Scan for the cell matching the given text and deliver its (x, y) coordinate at center. 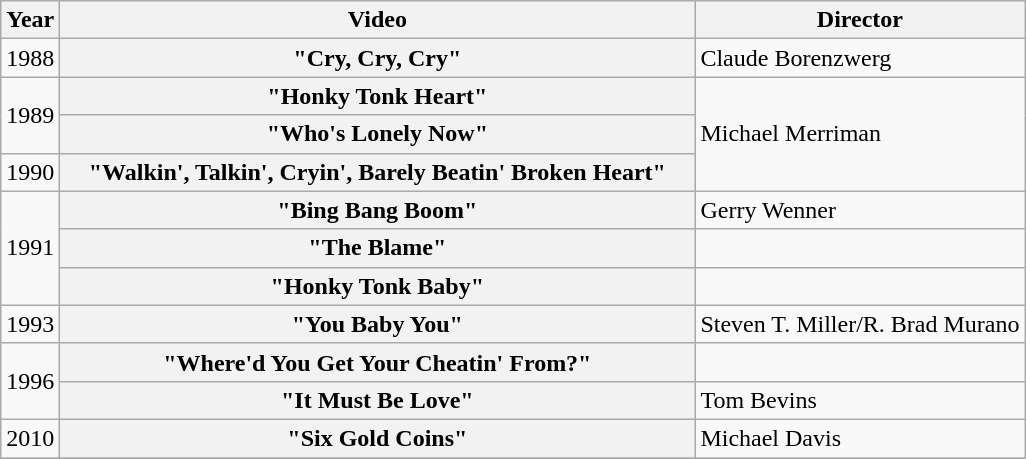
"Honky Tonk Baby" (378, 286)
"Bing Bang Boom" (378, 210)
"Walkin', Talkin', Cryin', Barely Beatin' Broken Heart" (378, 172)
"You Baby You" (378, 324)
1996 (30, 381)
Director (860, 20)
Steven T. Miller/R. Brad Murano (860, 324)
Claude Borenzwerg (860, 58)
"Where'd You Get Your Cheatin' From?" (378, 362)
Michael Merriman (860, 134)
Tom Bevins (860, 400)
"The Blame" (378, 248)
"It Must Be Love" (378, 400)
Gerry Wenner (860, 210)
1991 (30, 248)
2010 (30, 438)
Video (378, 20)
"Cry, Cry, Cry" (378, 58)
1993 (30, 324)
Michael Davis (860, 438)
Year (30, 20)
1990 (30, 172)
"Who's Lonely Now" (378, 134)
1989 (30, 115)
"Honky Tonk Heart" (378, 96)
"Six Gold Coins" (378, 438)
1988 (30, 58)
